Detect which cell encompasses the target text, then output its [X, Y] center coordinate. 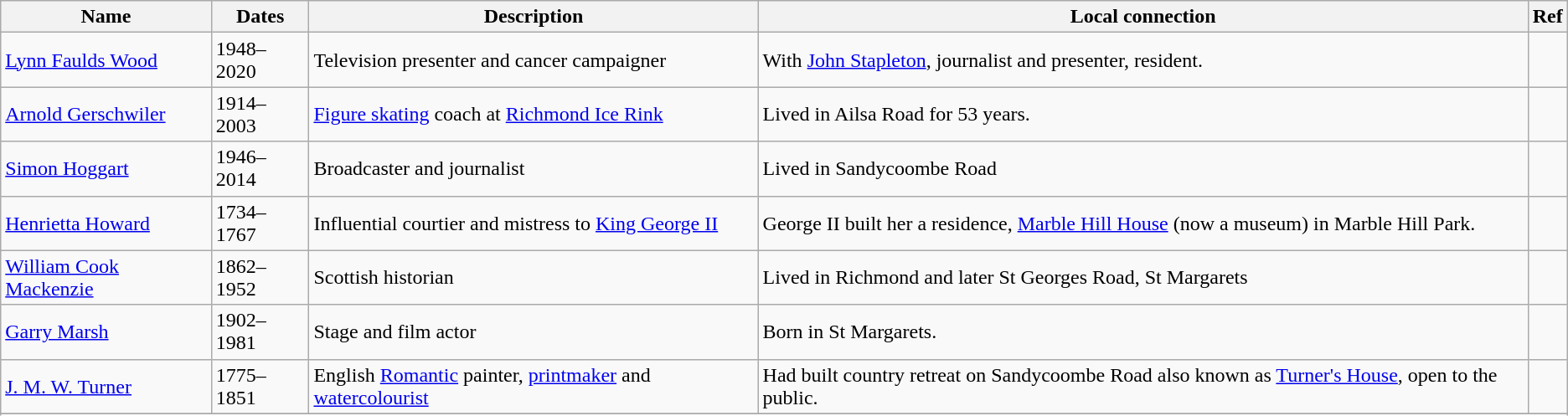
Local connection [1142, 17]
Henrietta Howard [106, 223]
Description [534, 17]
Broadcaster and journalist [534, 169]
English Romantic painter, printmaker and watercolourist [534, 387]
George II built her a residence, Marble Hill House (now a museum) in Marble Hill Park. [1142, 223]
Lived in Sandycoombe Road [1142, 169]
1734–1767 [260, 223]
1862–1952 [260, 278]
1946–2014 [260, 169]
Lynn Faulds Wood [106, 60]
Arnold Gerschwiler [106, 114]
Dates [260, 17]
1914–2003 [260, 114]
Television presenter and cancer campaigner [534, 60]
Name [106, 17]
1902–1981 [260, 331]
1948–2020 [260, 60]
Scottish historian [534, 278]
Born in St Margarets. [1142, 331]
Had built country retreat on Sandycoombe Road also known as Turner's House, open to the public. [1142, 387]
William Cook Mackenzie [106, 278]
J. M. W. Turner [106, 387]
1775–1851 [260, 387]
Lived in Richmond and later St Georges Road, St Margarets [1142, 278]
Simon Hoggart [106, 169]
Ref [1548, 17]
Stage and film actor [534, 331]
Lived in Ailsa Road for 53 years. [1142, 114]
Garry Marsh [106, 331]
Figure skating coach at Richmond Ice Rink [534, 114]
Influential courtier and mistress to King George II [534, 223]
With John Stapleton, journalist and presenter, resident. [1142, 60]
